Find where the given text appears and provide that cell's center as [x, y] coordinate. 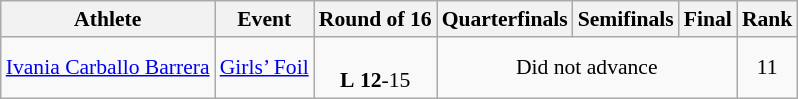
Semifinals [626, 19]
Event [264, 19]
Ivania Carballo Barrera [108, 68]
Round of 16 [376, 19]
Quarterfinals [505, 19]
Girls’ Foil [264, 68]
L 12-15 [376, 68]
11 [768, 68]
Athlete [108, 19]
Rank [768, 19]
Did not advance [587, 68]
Final [708, 19]
